Find where the given text appears and provide that cell's center as [x, y] coordinate. 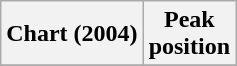
Chart (2004) [72, 34]
Peakposition [189, 34]
